Search for the cell housing the specified text and yield its [x, y] center coordinate. 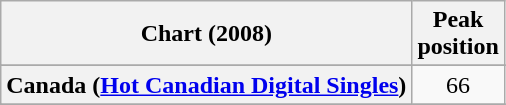
66 [458, 85]
Canada (Hot Canadian Digital Singles) [206, 85]
Chart (2008) [206, 34]
Peakposition [458, 34]
